Return [x, y] of the center of cell containing provided text 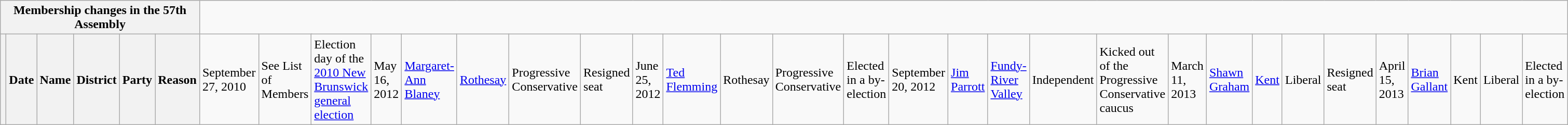
Jim Parrott [968, 79]
September 27, 2010 [229, 79]
Membership changes in the 57th Assembly [100, 18]
May 16, 2012 [386, 79]
Brian Gallant [1429, 79]
Shawn Graham [1229, 79]
Kicked out of the Progressive Conservative caucus [1133, 79]
Election day of the 2010 New Brunswick general election [342, 79]
Date [22, 79]
Independent [1063, 79]
March 11, 2013 [1188, 79]
June 25, 2012 [648, 79]
Margaret-Ann Blaney [430, 79]
September 20, 2012 [919, 79]
Reason [178, 79]
Ted Flemming [692, 79]
April 15, 2013 [1392, 79]
Fundy-River Valley [1008, 79]
District [97, 79]
See List of Members [285, 79]
Name [55, 79]
Party [137, 79]
